From the cell containing the given text, extract its center point as (x, y) coordinate. 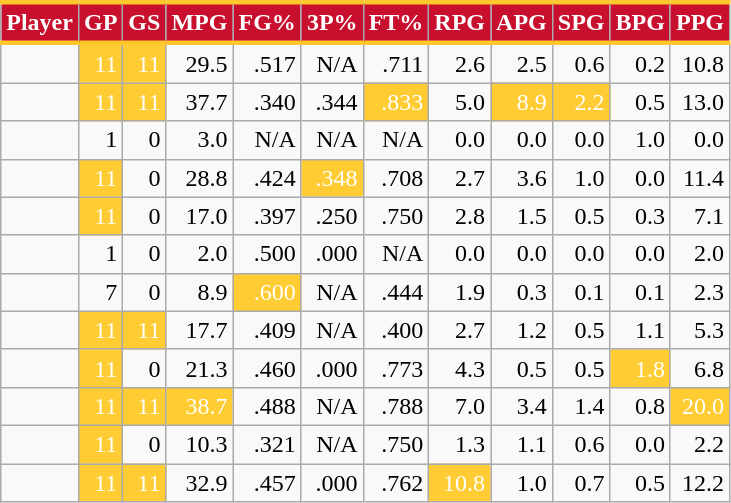
2.8 (460, 216)
6.8 (700, 368)
28.8 (200, 178)
0.7 (581, 483)
12.2 (700, 483)
FT% (396, 22)
.788 (396, 406)
Player (40, 22)
1.3 (460, 444)
.600 (267, 292)
0.2 (640, 63)
.340 (267, 102)
.488 (267, 406)
.517 (267, 63)
21.3 (200, 368)
PPG (700, 22)
1.4 (581, 406)
.424 (267, 178)
.250 (332, 216)
.321 (267, 444)
1.9 (460, 292)
4.3 (460, 368)
7.0 (460, 406)
.833 (396, 102)
.711 (396, 63)
.344 (332, 102)
11.4 (700, 178)
2.6 (460, 63)
37.7 (200, 102)
.397 (267, 216)
.460 (267, 368)
FG% (267, 22)
BPG (640, 22)
GS (144, 22)
5.3 (700, 330)
.444 (396, 292)
1.5 (522, 216)
2.3 (700, 292)
17.7 (200, 330)
1.8 (640, 368)
GP (100, 22)
SPG (581, 22)
APG (522, 22)
5.0 (460, 102)
1.2 (522, 330)
.348 (332, 178)
2.5 (522, 63)
3.4 (522, 406)
3.6 (522, 178)
3.0 (200, 140)
32.9 (200, 483)
17.0 (200, 216)
MPG (200, 22)
13.0 (700, 102)
38.7 (200, 406)
.400 (396, 330)
10.3 (200, 444)
.457 (267, 483)
.500 (267, 254)
7.1 (700, 216)
29.5 (200, 63)
.773 (396, 368)
RPG (460, 22)
7 (100, 292)
.409 (267, 330)
3P% (332, 22)
0.8 (640, 406)
20.0 (700, 406)
.762 (396, 483)
.708 (396, 178)
